Identify which cell holds the provided text, then report its (x, y) central coordinate. 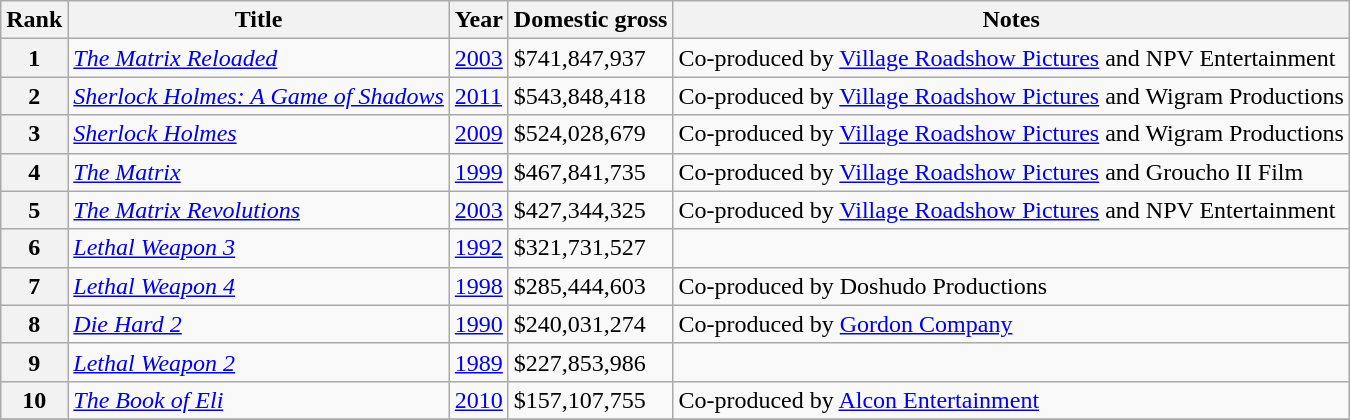
$741,847,937 (590, 58)
Domestic gross (590, 20)
1999 (478, 172)
$227,853,986 (590, 362)
9 (34, 362)
Co-produced by Alcon Entertainment (1011, 400)
Year (478, 20)
Co-produced by Doshudo Productions (1011, 286)
2011 (478, 96)
Lethal Weapon 4 (258, 286)
1998 (478, 286)
The Matrix Reloaded (258, 58)
The Book of Eli (258, 400)
$285,444,603 (590, 286)
$321,731,527 (590, 248)
$427,344,325 (590, 210)
1992 (478, 248)
$524,028,679 (590, 134)
Co-produced by Gordon Company (1011, 324)
Die Hard 2 (258, 324)
Lethal Weapon 3 (258, 248)
6 (34, 248)
8 (34, 324)
4 (34, 172)
2010 (478, 400)
1989 (478, 362)
7 (34, 286)
Rank (34, 20)
2 (34, 96)
Sherlock Holmes: A Game of Shadows (258, 96)
3 (34, 134)
$157,107,755 (590, 400)
1 (34, 58)
Notes (1011, 20)
The Matrix Revolutions (258, 210)
$543,848,418 (590, 96)
Co-produced by Village Roadshow Pictures and Groucho II Film (1011, 172)
Title (258, 20)
10 (34, 400)
$240,031,274 (590, 324)
5 (34, 210)
2009 (478, 134)
The Matrix (258, 172)
Sherlock Holmes (258, 134)
$467,841,735 (590, 172)
Lethal Weapon 2 (258, 362)
1990 (478, 324)
